Provide the [x, y] coordinate of the cell's center where the given text is located.  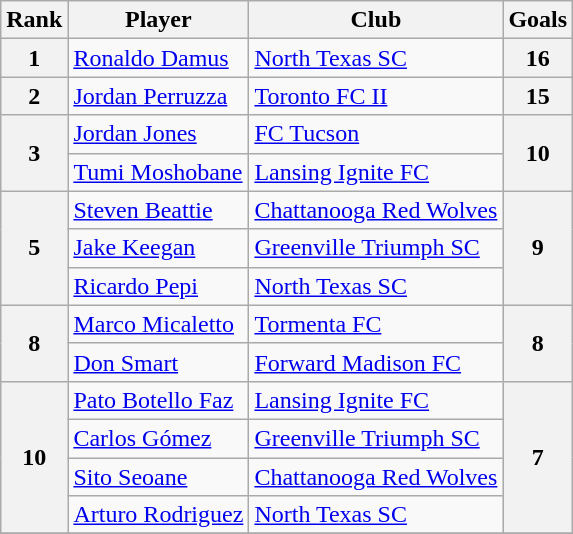
Ricardo Pepi [158, 286]
Rank [34, 20]
Jake Keegan [158, 248]
Arturo Rodriguez [158, 515]
Steven Beattie [158, 210]
1 [34, 58]
Pato Botello Faz [158, 400]
Don Smart [158, 362]
Jordan Jones [158, 134]
Club [376, 20]
Toronto FC II [376, 96]
Player [158, 20]
Forward Madison FC [376, 362]
7 [538, 457]
3 [34, 153]
Tormenta FC [376, 324]
15 [538, 96]
Jordan Perruzza [158, 96]
Carlos Gómez [158, 438]
Sito Seoane [158, 477]
FC Tucson [376, 134]
9 [538, 248]
2 [34, 96]
Goals [538, 20]
16 [538, 58]
5 [34, 248]
Ronaldo Damus [158, 58]
Tumi Moshobane [158, 172]
Marco Micaletto [158, 324]
